From the cell containing the given text, extract its center point as (x, y) coordinate. 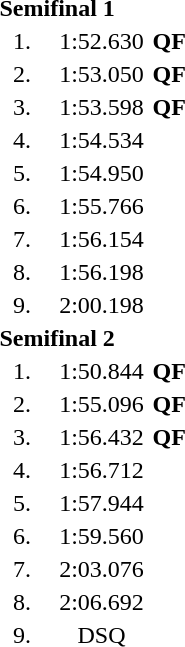
1:54.950 (102, 173)
1:56.712 (102, 470)
1:50.844 (102, 371)
1:53.598 (102, 107)
1:57.944 (102, 503)
1:55.766 (102, 206)
2:00.198 (102, 305)
1:52.630 (102, 41)
1:56.198 (102, 272)
1:55.096 (102, 404)
1:59.560 (102, 536)
1:53.050 (102, 74)
2:06.692 (102, 602)
1:54.534 (102, 140)
1:56.432 (102, 437)
1:56.154 (102, 239)
2:03.076 (102, 569)
